Find where the given text appears and provide that cell's center as [X, Y] coordinate. 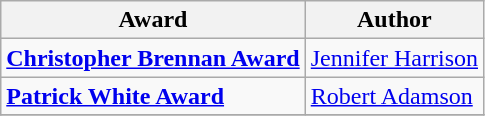
Award [153, 20]
Patrick White Award [153, 96]
Jennifer Harrison [394, 58]
Christopher Brennan Award [153, 58]
Author [394, 20]
Robert Adamson [394, 96]
